Identify which cell holds the provided text, then report its (X, Y) central coordinate. 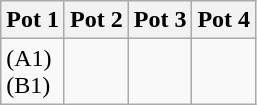
Pot 3 (160, 20)
(A1) (B1) (33, 72)
Pot 2 (96, 20)
Pot 1 (33, 20)
Pot 4 (224, 20)
